Determine the [x, y] coordinate at the center of the cell enclosing the given text.  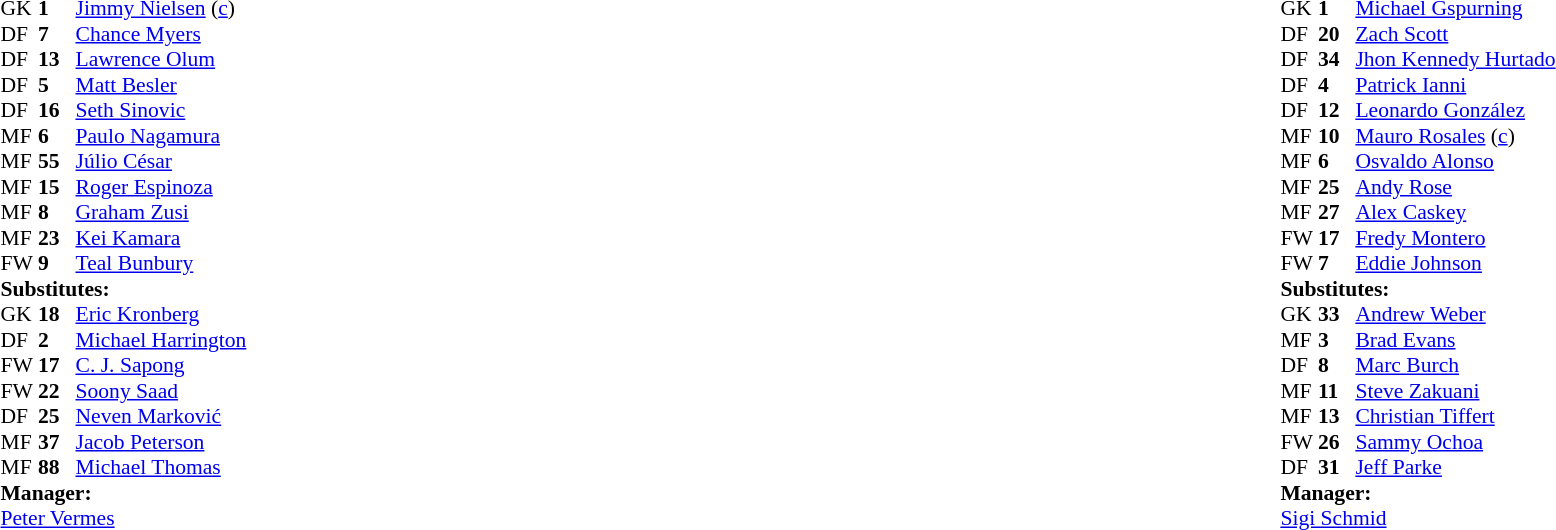
Steve Zakuani [1455, 391]
9 [57, 263]
20 [1337, 34]
11 [1337, 391]
Chance Myers [162, 34]
Matt Besler [162, 85]
Andy Rose [1455, 187]
Jhon Kennedy Hurtado [1455, 59]
10 [1337, 136]
Eric Kronberg [162, 315]
5 [57, 85]
27 [1337, 213]
Kei Kamara [162, 238]
26 [1337, 442]
Eddie Johnson [1455, 263]
Michael Harrington [162, 340]
Teal Bunbury [162, 263]
Graham Zusi [162, 213]
Fredy Montero [1455, 238]
Neven Marković [162, 417]
Leonardo González [1455, 111]
Roger Espinoza [162, 187]
12 [1337, 111]
22 [57, 391]
16 [57, 111]
Seth Sinovic [162, 111]
Mauro Rosales (c) [1455, 136]
Andrew Weber [1455, 315]
Lawrence Olum [162, 59]
4 [1337, 85]
Michael Thomas [162, 467]
88 [57, 467]
15 [57, 187]
34 [1337, 59]
Osvaldo Alonso [1455, 161]
55 [57, 161]
C. J. Sapong [162, 365]
2 [57, 340]
31 [1337, 467]
Zach Scott [1455, 34]
Júlio César [162, 161]
Jacob Peterson [162, 442]
37 [57, 442]
Sammy Ochoa [1455, 442]
Jeff Parke [1455, 467]
33 [1337, 315]
Soony Saad [162, 391]
Patrick Ianni [1455, 85]
Christian Tiffert [1455, 417]
Brad Evans [1455, 340]
Alex Caskey [1455, 213]
18 [57, 315]
23 [57, 238]
Paulo Nagamura [162, 136]
3 [1337, 340]
Marc Burch [1455, 365]
